From the cell containing the given text, extract its center point as [X, Y] coordinate. 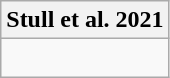
Stull et al. 2021 [85, 20]
